Identify which cell holds the provided text, then report its (X, Y) central coordinate. 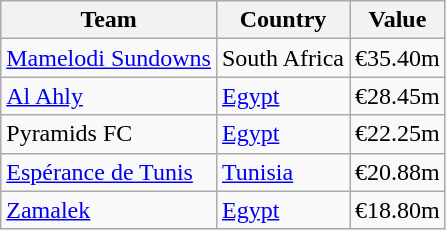
Country (282, 20)
Tunisia (282, 172)
€22.25m (398, 134)
€20.88m (398, 172)
Value (398, 20)
€28.45m (398, 96)
Al Ahly (109, 96)
Mamelodi Sundowns (109, 58)
€18.80m (398, 210)
Espérance de Tunis (109, 172)
South Africa (282, 58)
Pyramids FC (109, 134)
Team (109, 20)
€35.40m (398, 58)
Zamalek (109, 210)
